Capture the cell that displays the provided text and extract its (X, Y) central coordinate. 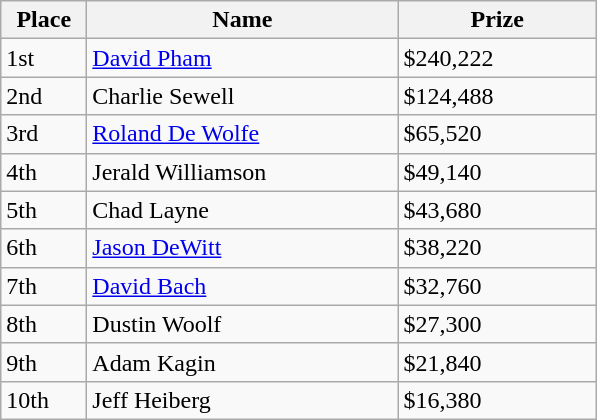
Charlie Sewell (242, 96)
Name (242, 20)
Dustin Woolf (242, 324)
$124,488 (498, 96)
Jeff Heiberg (242, 400)
Jerald Williamson (242, 172)
David Pham (242, 58)
$38,220 (498, 248)
5th (44, 210)
Chad Layne (242, 210)
$16,380 (498, 400)
Prize (498, 20)
Place (44, 20)
Roland De Wolfe (242, 134)
9th (44, 362)
$27,300 (498, 324)
2nd (44, 96)
3rd (44, 134)
David Bach (242, 286)
7th (44, 286)
$32,760 (498, 286)
$43,680 (498, 210)
4th (44, 172)
$21,840 (498, 362)
$240,222 (498, 58)
$65,520 (498, 134)
6th (44, 248)
$49,140 (498, 172)
8th (44, 324)
10th (44, 400)
Adam Kagin (242, 362)
Jason DeWitt (242, 248)
1st (44, 58)
